For the text-containing cell, return its midpoint in [x, y] coordinate format. 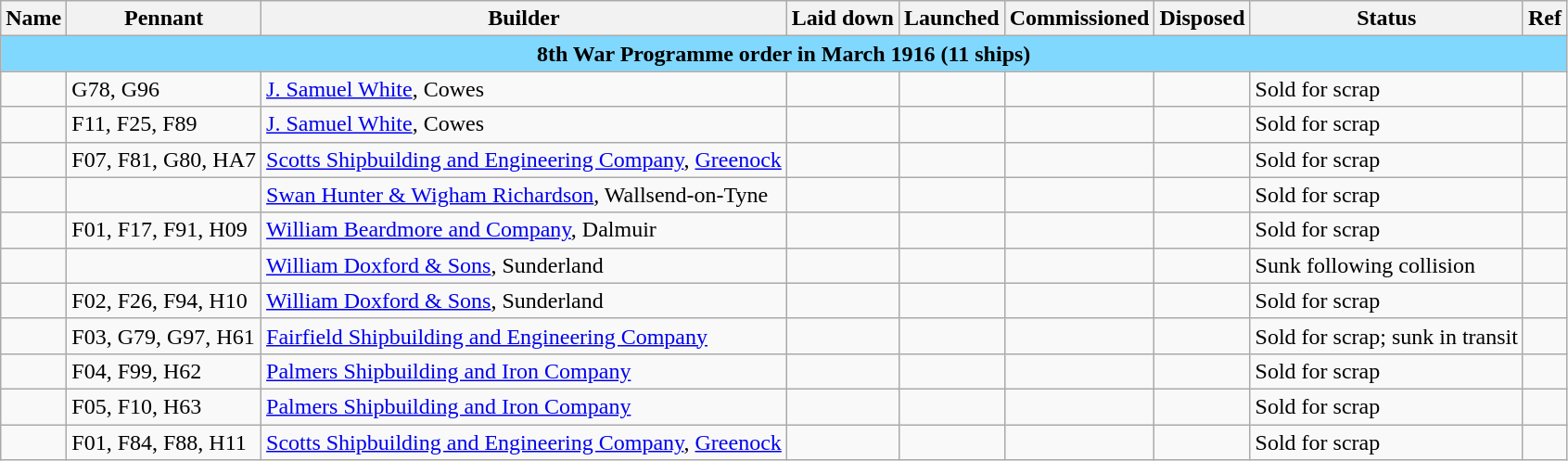
F02, F26, F94, H10 [164, 301]
Ref [1545, 19]
Sold for scrap; sunk in transit [1386, 336]
Sunk following collision [1386, 265]
F07, F81, G80, HA7 [164, 160]
F05, F10, H63 [164, 406]
F03, G79, G97, H61 [164, 336]
F01, F84, F88, H11 [164, 442]
Status [1386, 19]
8th War Programme order in March 1916 (11 ships) [784, 54]
Name [33, 19]
G78, G96 [164, 89]
Builder [525, 19]
Laid down [842, 19]
William Beardmore and Company, Dalmuir [525, 230]
Launched [951, 19]
F04, F99, H62 [164, 371]
Disposed [1202, 19]
F01, F17, F91, H09 [164, 230]
Fairfield Shipbuilding and Engineering Company [525, 336]
Swan Hunter & Wigham Richardson, Wallsend-on-Tyne [525, 195]
Commissioned [1079, 19]
F11, F25, F89 [164, 124]
Pennant [164, 19]
